Identify which cell holds the provided text, then report its (X, Y) central coordinate. 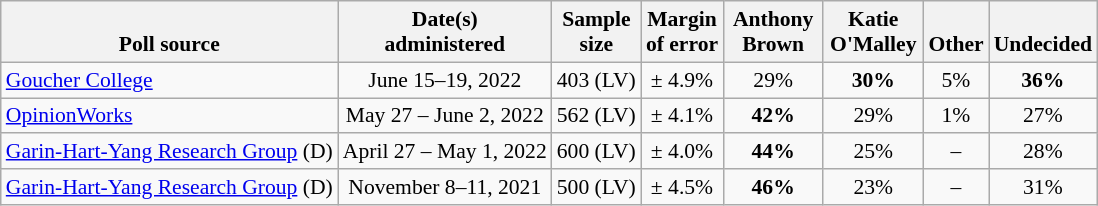
June 15–19, 2022 (445, 80)
44% (773, 152)
Goucher College (170, 80)
31% (1043, 187)
36% (1043, 80)
Marginof error (682, 32)
Samplesize (596, 32)
Undecided (1043, 32)
30% (873, 80)
± 4.9% (682, 80)
± 4.1% (682, 116)
600 (LV) (596, 152)
April 27 – May 1, 2022 (445, 152)
May 27 – June 2, 2022 (445, 116)
42% (773, 116)
OpinionWorks (170, 116)
November 8–11, 2021 (445, 187)
562 (LV) (596, 116)
± 4.0% (682, 152)
27% (1043, 116)
AnthonyBrown (773, 32)
1% (956, 116)
Poll source (170, 32)
Date(s)administered (445, 32)
25% (873, 152)
403 (LV) (596, 80)
± 4.5% (682, 187)
23% (873, 187)
Other (956, 32)
5% (956, 80)
46% (773, 187)
KatieO'Malley (873, 32)
500 (LV) (596, 187)
28% (1043, 152)
